Identify which cell holds the provided text, then report its [x, y] central coordinate. 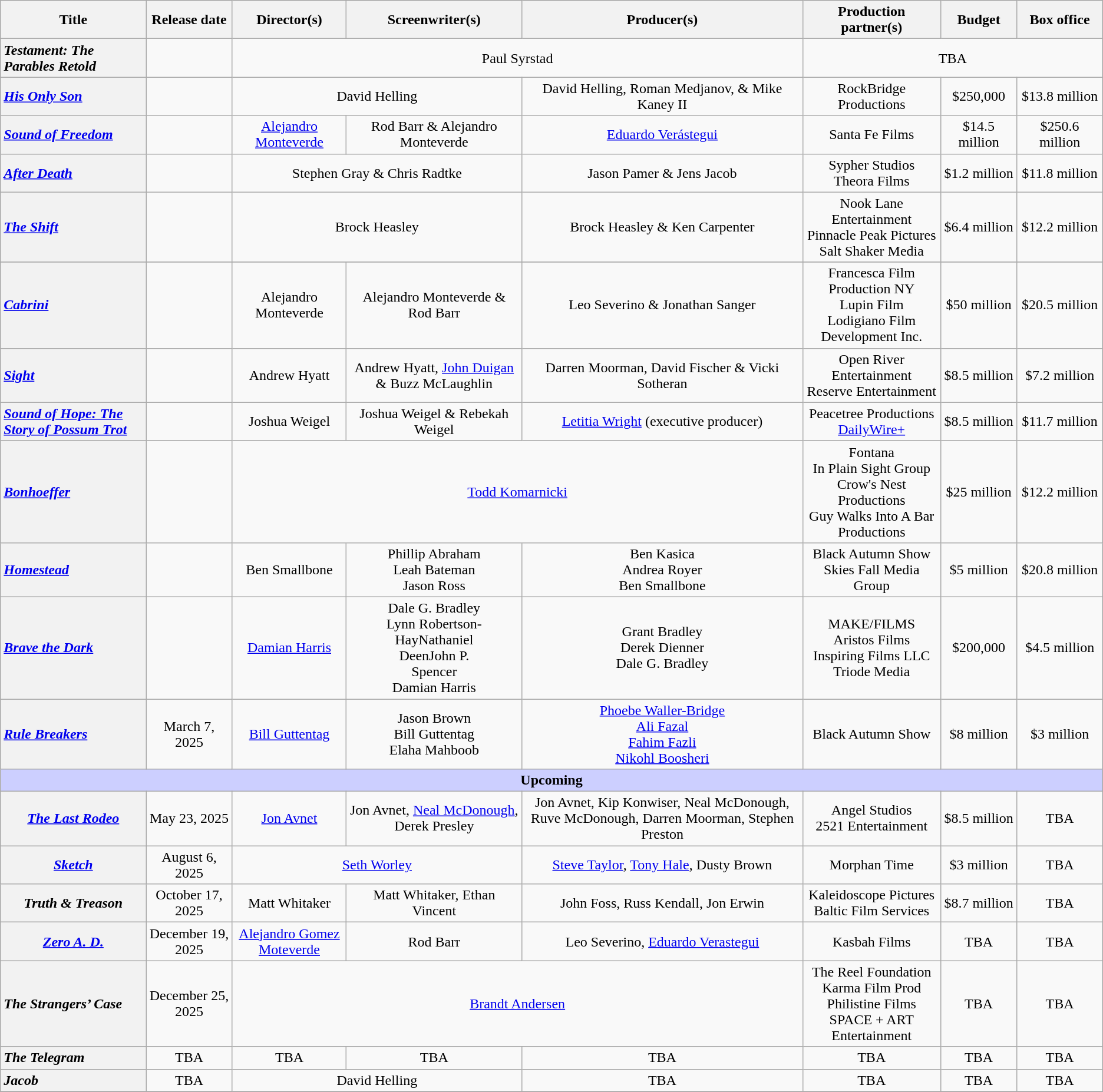
MAKE/FILMSAristos FilmsInspiring Films LLCTriode Media [871, 648]
Matt Whitaker [289, 904]
Eduardo Verástegui [662, 134]
Peacetree ProductionsDailyWire+ [871, 422]
$5 million [979, 570]
$250.6 million [1059, 134]
Rod Barr & Alejandro Monteverde [434, 134]
Francesca Film Production NYLupin FilmLodigiano Film Development Inc. [871, 305]
Cabrini [73, 305]
The Telegram [73, 1058]
Open River EntertainmentReserve Entertainment [871, 375]
Alejandro Monteverde & Rod Barr [434, 305]
Nook Lane EntertainmentPinnacle Peak PicturesSalt Shaker Media [871, 227]
Kasbah Films [871, 941]
Ben Smallbone [289, 570]
$20.5 million [1059, 305]
FontanaIn Plain Sight GroupCrow's Nest ProductionsGuy Walks Into A Bar Productions [871, 491]
$8 million [979, 734]
His Only Son [73, 97]
RockBridge Productions [871, 97]
Release date [189, 20]
Sound of Hope: The Story of Possum Trot [73, 422]
December 19, 2025 [189, 941]
Damian Harris [289, 648]
Ben KasicaAndrea RoyerBen Smallbone [662, 570]
Box office [1059, 20]
Alejandro Gomez Moteverde [289, 941]
Testament: The Parables Retold [73, 58]
Producer(s) [662, 20]
Brandt Andersen [517, 1004]
Jon Avnet [289, 819]
Todd Komarnicki [517, 491]
Grant BradleyDerek DiennerDale G. Bradley [662, 648]
Jon Avnet, Neal McDonough, Derek Presley [434, 819]
Title [73, 20]
Steve Taylor, Tony Hale, Dusty Brown [662, 865]
Kaleidoscope PicturesBaltic Film Services [871, 904]
Black Autumn Show [871, 734]
May 23, 2025 [189, 819]
Budget [979, 20]
$50 million [979, 305]
Sound of Freedom [73, 134]
Phillip AbrahamLeah BatemanJason Ross [434, 570]
Sypher StudiosTheora Films [871, 173]
Bonhoeffer [73, 491]
Production partner(s) [871, 20]
$13.8 million [1059, 97]
Jacob [73, 1080]
The Strangers’ Case [73, 1004]
The Reel FoundationKarma Film ProdPhilistine FilmsSPACE + ART Entertainment [871, 1004]
Sight [73, 375]
Paul Syrstad [517, 58]
$20.8 million [1059, 570]
Black Autumn ShowSkies Fall Media Group [871, 570]
$6.4 million [979, 227]
Leo Severino, Eduardo Verastegui [662, 941]
Jason BrownBill GuttentagElaha Mahboob [434, 734]
Morphan Time [871, 865]
August 6, 2025 [189, 865]
John Foss, Russ Kendall, Jon Erwin [662, 904]
Letitia Wright (executive producer) [662, 422]
Matt Whitaker, Ethan Vincent [434, 904]
December 25, 2025 [189, 1004]
Dale G. BradleyLynn Robertson-HayNathanielDeenJohn P.SpencerDamian Harris [434, 648]
Upcoming [551, 780]
Homestead [73, 570]
Leo Severino & Jonathan Sanger [662, 305]
$200,000 [979, 648]
The Shift [73, 227]
Brave the Dark [73, 648]
Screenwriter(s) [434, 20]
Director(s) [289, 20]
$7.2 million [1059, 375]
The Last Rodeo [73, 819]
March 7, 2025 [189, 734]
Phoebe Waller-BridgeAli FazalFahim FazliNikohl Boosheri [662, 734]
$8.7 million [979, 904]
Santa Fe Films [871, 134]
Sketch [73, 865]
$250,000 [979, 97]
Seth Worley [377, 865]
Jason Pamer & Jens Jacob [662, 173]
Andrew Hyatt, John Duigan & Buzz McLaughlin [434, 375]
Truth & Treason [73, 904]
Bill Guttentag [289, 734]
Brock Heasley & Ken Carpenter [662, 227]
Angel Studios2521 Entertainment [871, 819]
David Helling, Roman Medjanov, & Mike Kaney II [662, 97]
Andrew Hyatt [289, 375]
October 17, 2025 [189, 904]
$25 million [979, 491]
$14.5 million [979, 134]
Jon Avnet, Kip Konwiser, Neal McDonough, Ruve McDonough, Darren Moorman, Stephen Preston [662, 819]
$11.7 million [1059, 422]
Zero A. D. [73, 941]
Darren Moorman, David Fischer & Vicki Sotheran [662, 375]
Stephen Gray & Chris Radtke [377, 173]
$4.5 million [1059, 648]
$11.8 million [1059, 173]
Joshua Weigel & Rebekah Weigel [434, 422]
After Death [73, 173]
Rule Breakers [73, 734]
Joshua Weigel [289, 422]
Rod Barr [434, 941]
$1.2 million [979, 173]
Brock Heasley [377, 227]
